Pinpoint the cell where the given text exists, returning its (X, Y) midpoint coordinate. 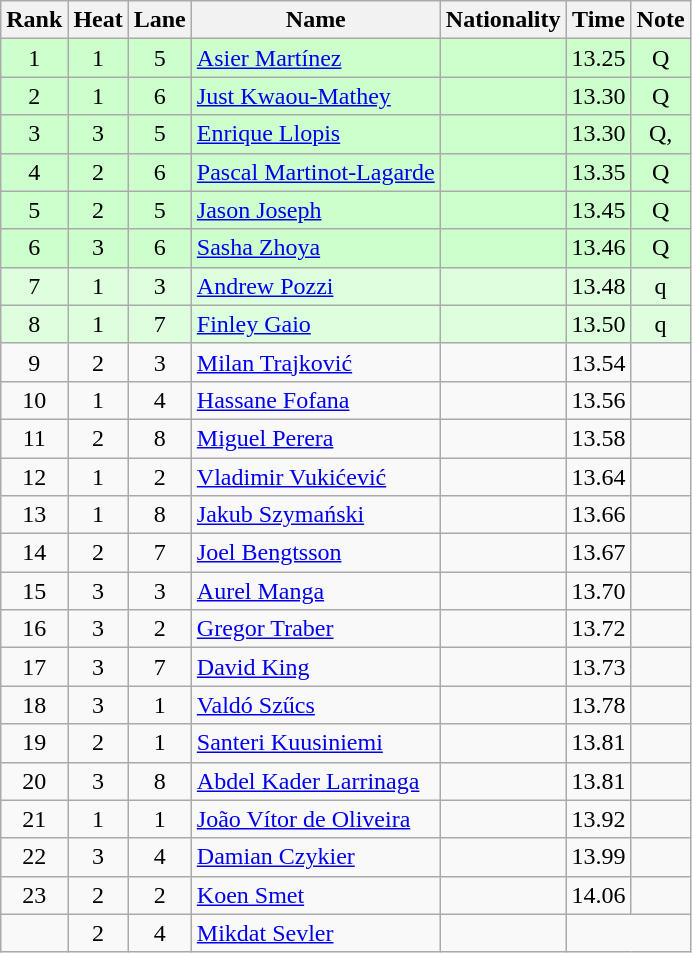
9 (34, 362)
11 (34, 438)
12 (34, 477)
16 (34, 629)
Andrew Pozzi (316, 286)
Asier Martínez (316, 58)
13.54 (598, 362)
14 (34, 553)
13 (34, 515)
Milan Trajković (316, 362)
Name (316, 20)
13.58 (598, 438)
13.73 (598, 667)
13.70 (598, 591)
22 (34, 857)
João Vítor de Oliveira (316, 819)
Vladimir Vukićević (316, 477)
19 (34, 743)
Heat (98, 20)
20 (34, 781)
13.72 (598, 629)
13.48 (598, 286)
13.56 (598, 400)
Sasha Zhoya (316, 248)
13.64 (598, 477)
13.99 (598, 857)
Mikdat Sevler (316, 933)
Time (598, 20)
Enrique Llopis (316, 134)
13.66 (598, 515)
Nationality (503, 20)
Note (660, 20)
21 (34, 819)
15 (34, 591)
Joel Bengtsson (316, 553)
14.06 (598, 895)
Abdel Kader Larrinaga (316, 781)
10 (34, 400)
Just Kwaou-Mathey (316, 96)
17 (34, 667)
13.46 (598, 248)
13.78 (598, 705)
13.92 (598, 819)
Hassane Fofana (316, 400)
13.45 (598, 210)
Santeri Kuusiniemi (316, 743)
Valdó Szűcs (316, 705)
Rank (34, 20)
Jason Joseph (316, 210)
13.50 (598, 324)
Pascal Martinot-Lagarde (316, 172)
Koen Smet (316, 895)
Miguel Perera (316, 438)
13.35 (598, 172)
13.25 (598, 58)
Aurel Manga (316, 591)
13.67 (598, 553)
23 (34, 895)
Damian Czykier (316, 857)
David King (316, 667)
Q, (660, 134)
Gregor Traber (316, 629)
Finley Gaio (316, 324)
Lane (160, 20)
18 (34, 705)
Jakub Szymański (316, 515)
